Scan for the cell matching the given text and deliver its [X, Y] coordinate at center. 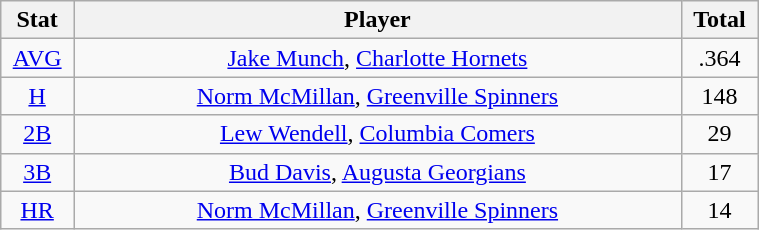
Total [719, 20]
HR [38, 210]
H [38, 96]
14 [719, 210]
Lew Wendell, Columbia Comers [378, 134]
2B [38, 134]
Player [378, 20]
17 [719, 172]
AVG [38, 58]
3B [38, 172]
29 [719, 134]
Jake Munch, Charlotte Hornets [378, 58]
Bud Davis, Augusta Georgians [378, 172]
148 [719, 96]
.364 [719, 58]
Stat [38, 20]
